Output the [X, Y] coordinate of the center of the cell containing the given text.  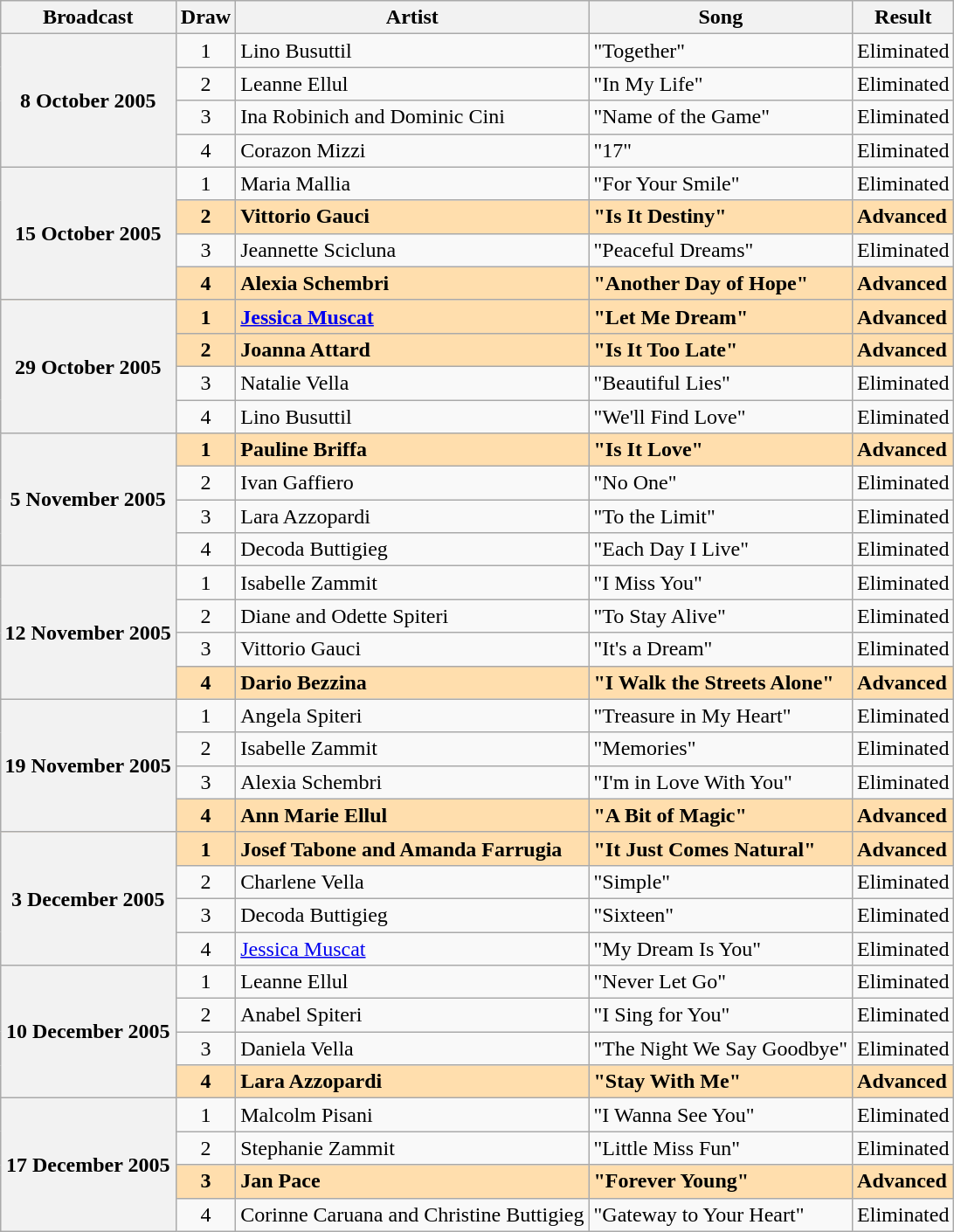
Anabel Spiteri [412, 1015]
"17" [721, 150]
"Never Let Go" [721, 982]
"Each Day I Live" [721, 550]
Ann Marie Ellul [412, 815]
Josef Tabone and Amanda Farrugia [412, 848]
10 December 2005 [87, 1032]
"A Bit of Magic" [721, 815]
"Another Day of Hope" [721, 283]
"Simple" [721, 882]
3 December 2005 [87, 898]
"Together" [721, 51]
"To Stay Alive" [721, 616]
Draw [205, 17]
"In My Life" [721, 84]
5 November 2005 [87, 500]
Ivan Gaffiero [412, 483]
"Memories" [721, 749]
"It's a Dream" [721, 649]
Natalie Vella [412, 383]
"We'll Find Love" [721, 417]
Ina Robinich and Dominic Cini [412, 117]
15 October 2005 [87, 233]
Charlene Vella [412, 882]
"Little Miss Fun" [721, 1148]
"I Wanna See You" [721, 1115]
"For Your Smile" [721, 183]
Diane and Odette Spiteri [412, 616]
17 December 2005 [87, 1165]
"No One" [721, 483]
Stephanie Zammit [412, 1148]
Result [903, 17]
Malcolm Pisani [412, 1115]
Jan Pace [412, 1181]
12 November 2005 [87, 633]
Song [721, 17]
"Gateway to Your Heart" [721, 1215]
29 October 2005 [87, 366]
"Is It Too Late" [721, 350]
"Name of the Game" [721, 117]
Corazon Mizzi [412, 150]
"The Night We Say Goodbye" [721, 1049]
"Stay With Me" [721, 1082]
Angela Spiteri [412, 716]
"My Dream Is You" [721, 948]
"Sixteen" [721, 915]
Jeannette Scicluna [412, 250]
"Treasure in My Heart" [721, 716]
"Let Me Dream" [721, 316]
Daniela Vella [412, 1049]
Maria Mallia [412, 183]
"Forever Young" [721, 1181]
"Is It Love" [721, 450]
Pauline Briffa [412, 450]
"I Sing for You" [721, 1015]
Dario Bezzina [412, 682]
"I'm in Love With You" [721, 782]
Joanna Attard [412, 350]
"Beautiful Lies" [721, 383]
8 October 2005 [87, 100]
"Is It Destiny" [721, 217]
"It Just Comes Natural" [721, 848]
"I Walk the Streets Alone" [721, 682]
Corinne Caruana and Christine Buttigieg [412, 1215]
"To the Limit" [721, 516]
"I Miss You" [721, 583]
Broadcast [87, 17]
Artist [412, 17]
"Peaceful Dreams" [721, 250]
19 November 2005 [87, 765]
